Provide the [X, Y] coordinate of the cell's center where the given text is located.  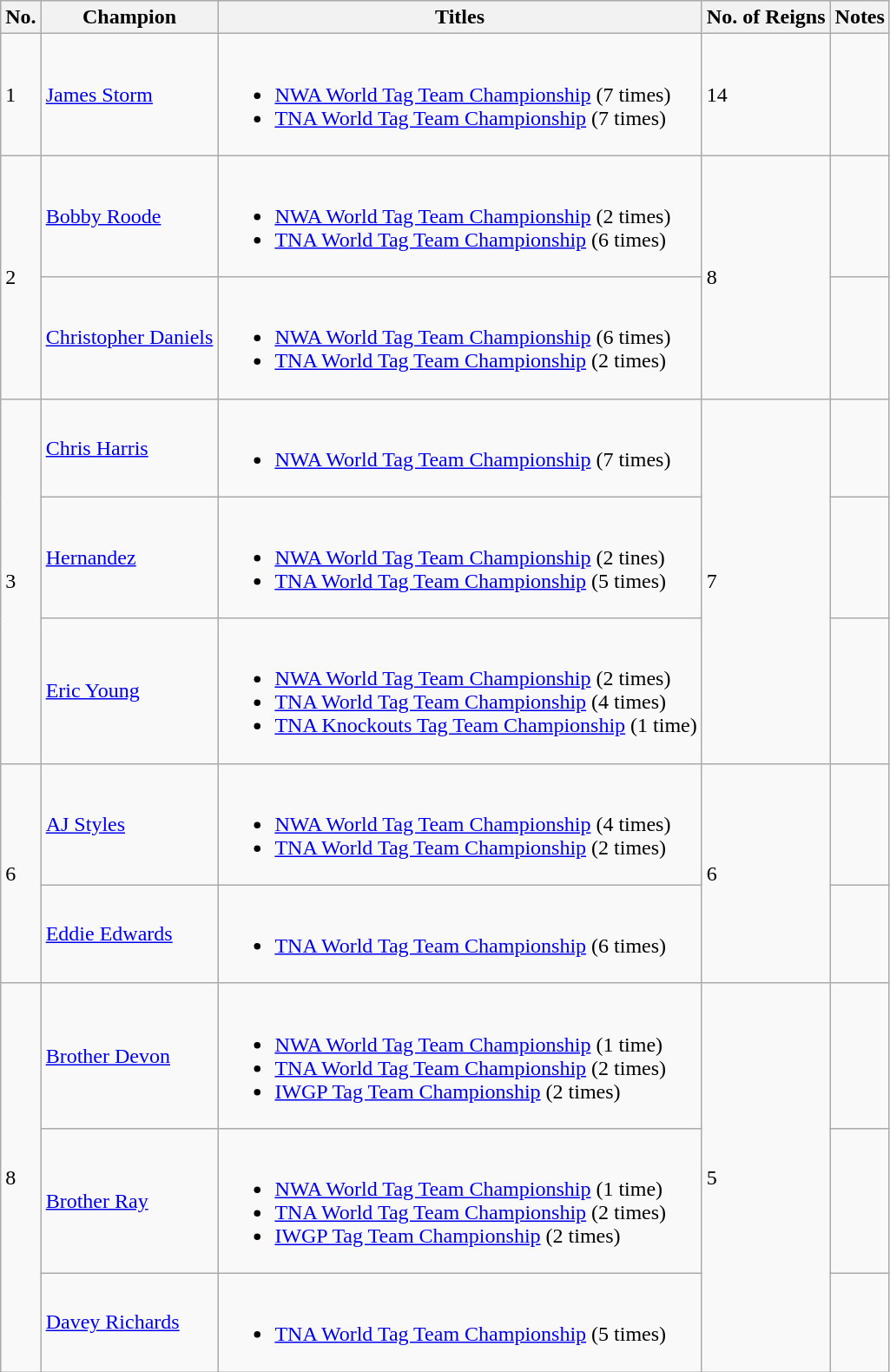
NWA World Tag Team Championship (4 times)TNA World Tag Team Championship (2 times) [460, 824]
7 [766, 581]
NWA World Tag Team Championship (7 times)TNA World Tag Team Championship (7 times) [460, 95]
Brother Ray [129, 1200]
NWA World Tag Team Championship (2 times)TNA World Tag Team Championship (6 times) [460, 216]
3 [21, 581]
Titles [460, 17]
Eric Young [129, 691]
NWA World Tag Team Championship (6 times)TNA World Tag Team Championship (2 times) [460, 338]
NWA World Tag Team Championship (2 tines)TNA World Tag Team Championship (5 times) [460, 557]
James Storm [129, 95]
2 [21, 277]
1 [21, 95]
Hernandez [129, 557]
NWA World Tag Team Championship (7 times) [460, 448]
Eddie Edwards [129, 934]
Christopher Daniels [129, 338]
No. [21, 17]
Notes [860, 17]
5 [766, 1177]
No. of Reigns [766, 17]
AJ Styles [129, 824]
Chris Harris [129, 448]
Bobby Roode [129, 216]
Champion [129, 17]
Brother Devon [129, 1056]
TNA World Tag Team Championship (5 times) [460, 1322]
NWA World Tag Team Championship (2 times)TNA World Tag Team Championship (4 times)TNA Knockouts Tag Team Championship (1 time) [460, 691]
Davey Richards [129, 1322]
14 [766, 95]
TNA World Tag Team Championship (6 times) [460, 934]
